Search for the cell housing the specified text and yield its (X, Y) center coordinate. 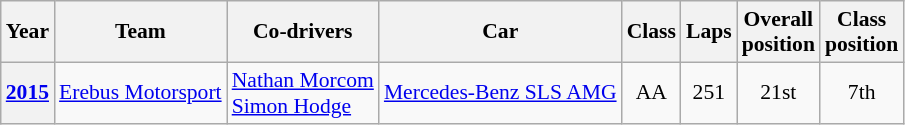
251 (709, 92)
Class (652, 32)
21st (778, 92)
Co-drivers (303, 32)
Mercedes-Benz SLS AMG (500, 92)
Car (500, 32)
2015 (28, 92)
AA (652, 92)
Erebus Motorsport (140, 92)
7th (862, 92)
Year (28, 32)
Overallposition (778, 32)
Laps (709, 32)
Classposition (862, 32)
Nathan Morcom Simon Hodge (303, 92)
Team (140, 32)
